Extract the (x, y) coordinate from the center of the cell holding the provided text.  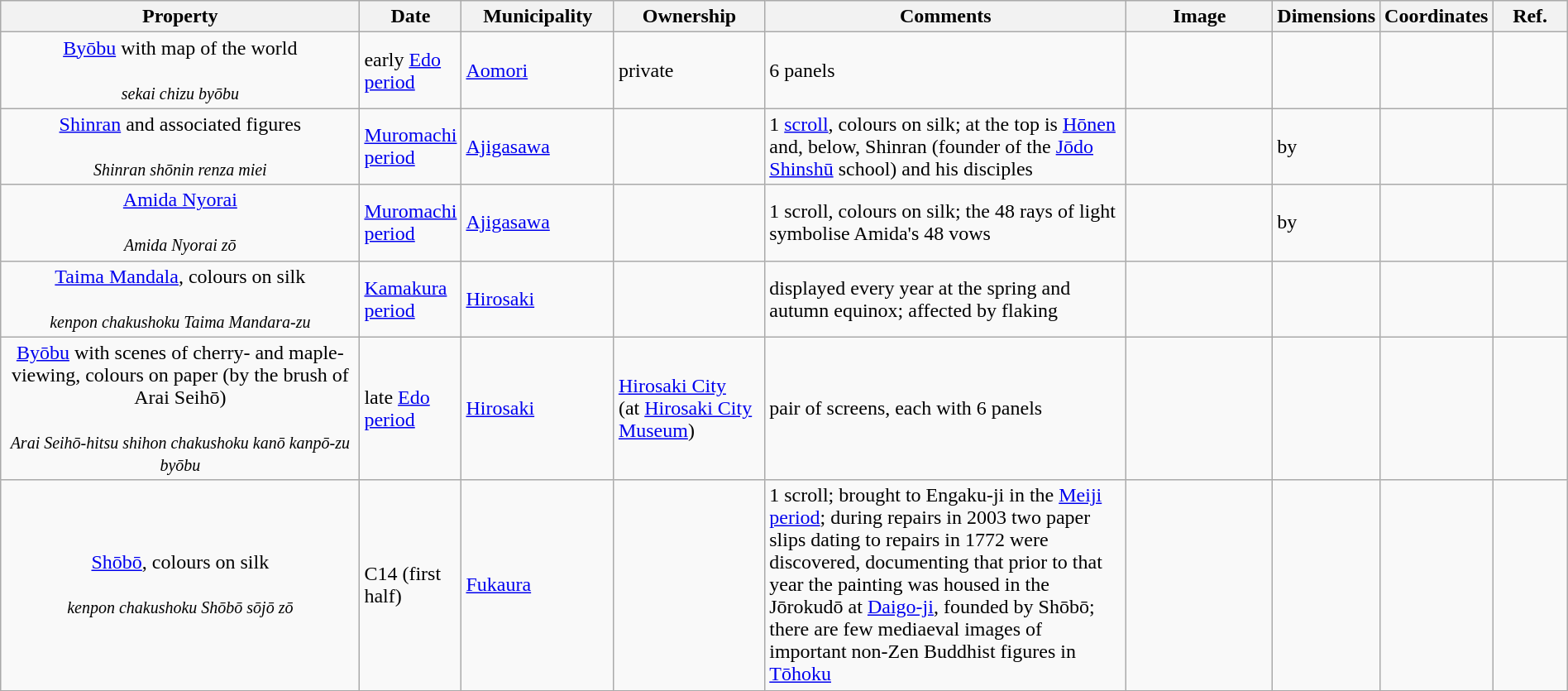
displayed every year at the spring and autumn equinox; affected by flaking (946, 299)
Byōbu with map of the worldsekai chizu byōbu (180, 70)
Shinran and associated figuresShinran shōnin renza miei (180, 146)
C14 (first half) (410, 585)
Dimensions (1327, 17)
Image (1199, 17)
private (689, 70)
Taima Mandala, colours on silkkenpon chakushoku Taima Mandara-zu (180, 299)
Hirosaki City(at Hirosaki City Museum) (689, 409)
Property (180, 17)
Amida NyoraiAmida Nyorai zō (180, 223)
Byōbu with scenes of cherry- and maple-viewing, colours on paper (by the brush of Arai Seihō)Arai Seihō-hitsu shihon chakushoku kanō kanpō-zu byōbu (180, 409)
early Edo period (410, 70)
Municipality (538, 17)
Aomori (538, 70)
6 panels (946, 70)
pair of screens, each with 6 panels (946, 409)
Comments (946, 17)
Date (410, 17)
1 scroll, colours on silk; at the top is Hōnen and, below, Shinran (founder of the Jōdo Shinshū school) and his disciples (946, 146)
Ref. (1530, 17)
Coordinates (1437, 17)
Ownership (689, 17)
1 scroll, colours on silk; the 48 rays of light symbolise Amida's 48 vows (946, 223)
late Edo period (410, 409)
Kamakura period (410, 299)
Fukaura (538, 585)
Shōbō, colours on silkkenpon chakushoku Shōbō sōjō zō (180, 585)
